Scan for the cell matching the given text and deliver its (X, Y) coordinate at center. 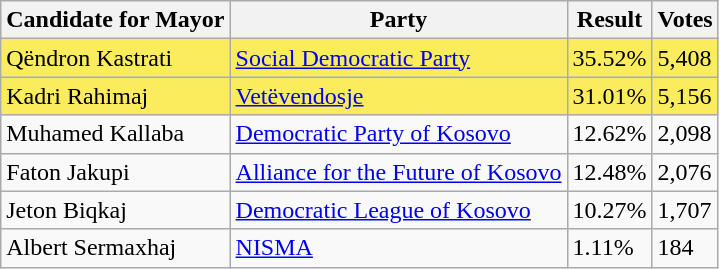
Kadri Rahimaj (116, 96)
Social Democratic Party (398, 58)
5,156 (685, 96)
2,076 (685, 172)
Muhamed Kallaba (116, 134)
1.11% (610, 248)
10.27% (610, 210)
Jeton Biqkaj (116, 210)
Democratic Party of Kosovo (398, 134)
12.62% (610, 134)
Votes (685, 20)
Faton Jakupi (116, 172)
12.48% (610, 172)
Result (610, 20)
35.52% (610, 58)
2,098 (685, 134)
184 (685, 248)
Albert Sermaxhaj (116, 248)
Qëndron Kastrati (116, 58)
Candidate for Mayor (116, 20)
1,707 (685, 210)
31.01% (610, 96)
Party (398, 20)
Alliance for the Future of Kosovo (398, 172)
Vetëvendosje (398, 96)
5,408 (685, 58)
NISMA (398, 248)
Democratic League of Kosovo (398, 210)
